Return the [x, y] coordinate for the center point of the cell that contains the specified text.  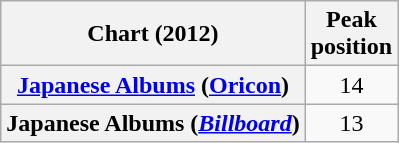
Chart (2012) [153, 34]
Japanese Albums (Oricon) [153, 85]
Japanese Albums (Billboard) [153, 123]
Peakposition [351, 34]
13 [351, 123]
14 [351, 85]
